From the cell containing the given text, extract its center point as (x, y) coordinate. 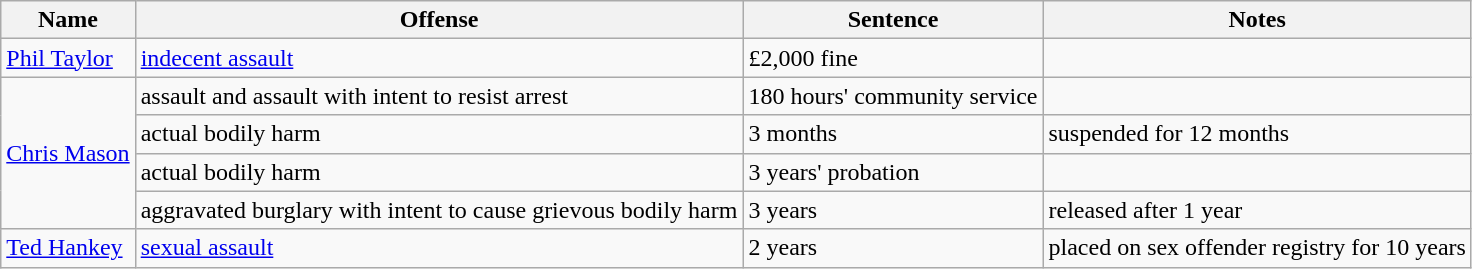
released after 1 year (1257, 210)
2 years (893, 248)
Offense (439, 20)
3 years' probation (893, 172)
Chris Mason (68, 153)
3 months (893, 134)
assault and assault with intent to resist arrest (439, 96)
180 hours' community service (893, 96)
placed on sex offender registry for 10 years (1257, 248)
Ted Hankey (68, 248)
suspended for 12 months (1257, 134)
Phil Taylor (68, 58)
Notes (1257, 20)
3 years (893, 210)
Sentence (893, 20)
sexual assault (439, 248)
aggravated burglary with intent to cause grievous bodily harm (439, 210)
£2,000 fine (893, 58)
indecent assault (439, 58)
Name (68, 20)
